From the cell containing the given text, extract its center point as [x, y] coordinate. 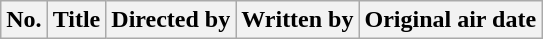
Directed by [171, 20]
No. [24, 20]
Title [76, 20]
Written by [298, 20]
Original air date [450, 20]
